Pinpoint the cell where the given text exists, returning its [x, y] midpoint coordinate. 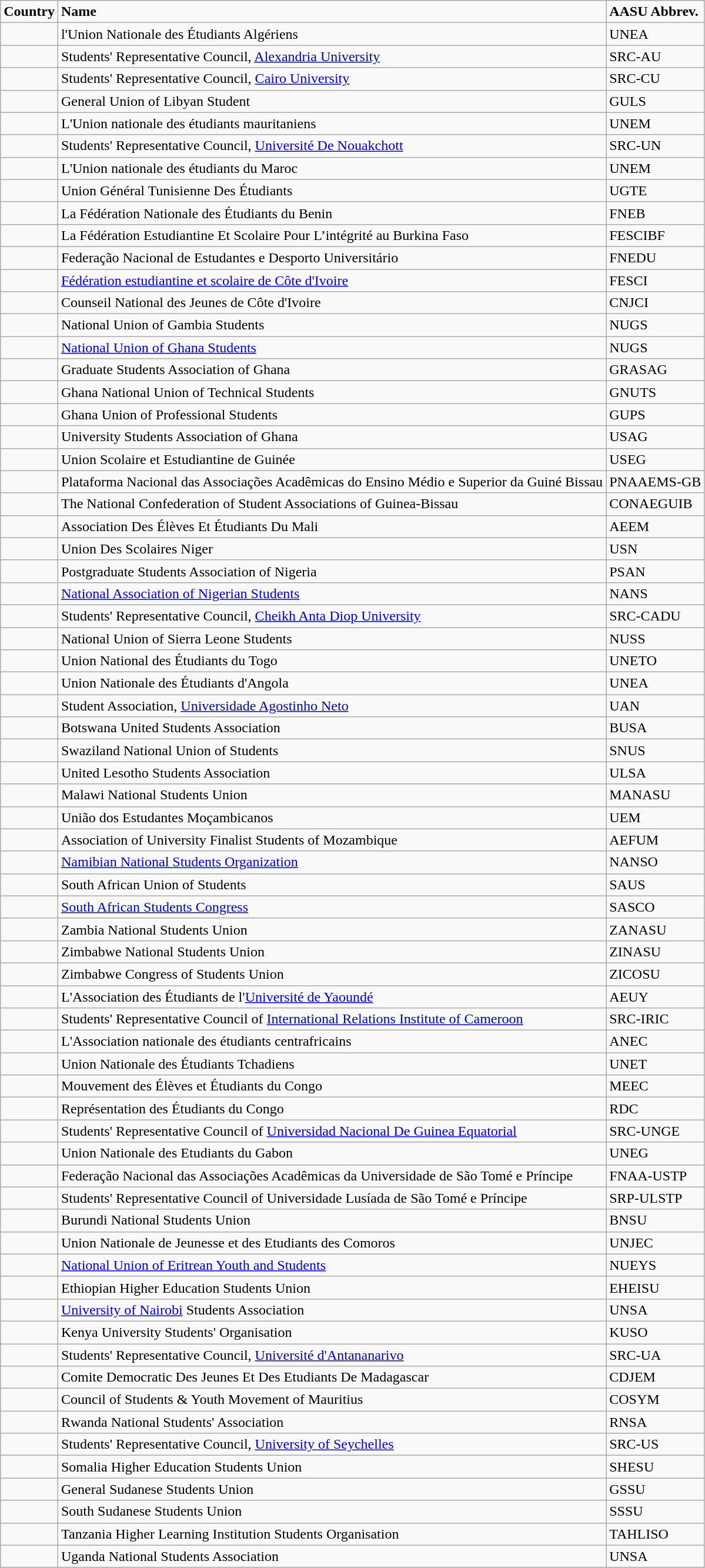
SRC-AU [655, 56]
USN [655, 549]
Federação Nacional das Associações Acadêmicas da Universidade de São Tomé e Príncipe [332, 1176]
L'Association nationale des étudiants centrafricains [332, 1042]
Comite Democratic Des Jeunes Et Des Etudiants De Madagascar [332, 1377]
UNETO [655, 661]
FNAA-USTP [655, 1176]
Somalia Higher Education Students Union [332, 1467]
TAHLISO [655, 1534]
FNEDU [655, 258]
Counseil National des Jeunes de Côte d'Ivoire [332, 303]
Federação Nacional de Estudantes e Desporto Universitário [332, 258]
SSSU [655, 1512]
SRP-ULSTP [655, 1198]
GSSU [655, 1489]
BNSU [655, 1220]
RNSA [655, 1422]
La Fédération Estudiantine Et Scolaire Pour L’intégrité au Burkina Faso [332, 235]
Rwanda National Students' Association [332, 1422]
L'Union nationale des étudiants du Maroc [332, 168]
Students' Representative Council, University of Seychelles [332, 1444]
NANS [655, 593]
SHESU [655, 1467]
Union Nationale des Etudiants du Gabon [332, 1153]
The National Confederation of Student Associations of Guinea-Bissau [332, 504]
L'Union nationale des étudiants mauritaniens [332, 124]
Name [332, 12]
University of Nairobi Students Association [332, 1310]
FESCIBF [655, 235]
Swaziland National Union of Students [332, 750]
Student Association, Universidade Agostinho Neto [332, 706]
Union Des Scolaires Niger [332, 549]
Tanzania Higher Learning Institution Students Organisation [332, 1534]
Union Nationale des Étudiants d'Angola [332, 683]
National Union of Eritrean Youth and Students [332, 1265]
Burundi National Students Union [332, 1220]
UNEG [655, 1153]
SRC-CADU [655, 616]
Students' Representative Council, Cairo University [332, 79]
AASU Abbrev. [655, 12]
SRC-US [655, 1444]
UGTE [655, 191]
Students' Representative Council of International Relations Institute of Cameroon [332, 1019]
National Union of Sierra Leone Students [332, 638]
União dos Estudantes Moçambicanos [332, 818]
SASCO [655, 907]
University Students Association of Ghana [332, 437]
USAG [655, 437]
Students' Representative Council, Université d'Antananarivo [332, 1355]
ANEC [655, 1042]
BUSA [655, 728]
COSYM [655, 1400]
Postgraduate Students Association of Nigeria [332, 571]
General Union of Libyan Student [332, 101]
PNAAEMS-GB [655, 482]
NANSO [655, 862]
SRC-UA [655, 1355]
Association of University Finalist Students of Mozambique [332, 840]
Association Des Élèves Et Étudiants Du Mali [332, 526]
UNJEC [655, 1243]
SRC-UNGE [655, 1131]
FNEB [655, 213]
UNET [655, 1064]
EHEISU [655, 1287]
AEUY [655, 997]
USEG [655, 459]
Union Nationale de Jeunesse et des Etudiants des Comoros [332, 1243]
Country [29, 12]
NUEYS [655, 1265]
Ghana National Union of Technical Students [332, 392]
Zambia National Students Union [332, 929]
Graduate Students Association of Ghana [332, 370]
ZANASU [655, 929]
CDJEM [655, 1377]
Zimbabwe National Students Union [332, 952]
Students' Representative Council, Alexandria University [332, 56]
AEFUM [655, 840]
Ethiopian Higher Education Students Union [332, 1287]
Uganda National Students Association [332, 1556]
SRC-CU [655, 79]
General Sudanese Students Union [332, 1489]
FESCI [655, 281]
PSAN [655, 571]
GULS [655, 101]
Union Scolaire et Estudiantine de Guinée [332, 459]
KUSO [655, 1332]
MANASU [655, 795]
GRASAG [655, 370]
ZINASU [655, 952]
Mouvement des Élèves et Étudiants du Congo [332, 1086]
Union National des Étudiants du Togo [332, 661]
NUSS [655, 638]
SRC-UN [655, 146]
National Union of Gambia Students [332, 325]
Ghana Union of Professional Students [332, 415]
Botswana United Students Association [332, 728]
ZICOSU [655, 974]
Council of Students & Youth Movement of Mauritius [332, 1400]
Malawi National Students Union [332, 795]
AEEM [655, 526]
Union Nationale des Étudiants Tchadiens [332, 1064]
SAUS [655, 885]
La Fédération Nationale des Étudiants du Benin [332, 213]
United Lesotho Students Association [332, 773]
CNJCI [655, 303]
Plataforma Nacional das Associações Acadêmicas do Ensino Médio e Superior da Guiné Bissau [332, 482]
SNUS [655, 750]
GUPS [655, 415]
South African Students Congress [332, 907]
National Association of Nigerian Students [332, 593]
RDC [655, 1109]
ULSA [655, 773]
CONAEGUIB [655, 504]
GNUTS [655, 392]
Union Général Tunisienne Des Étudiants [332, 191]
Namibian National Students Organization [332, 862]
L'Association des Étudiants de l'Université de Yaoundé [332, 997]
South African Union of Students [332, 885]
Kenya University Students' Organisation [332, 1332]
UAN [655, 706]
Students' Representative Council of Universidad Nacional De Guinea Equatorial [332, 1131]
l'Union Nationale des Étudiants Algériens [332, 34]
Students' Representative Council, Université De Nouakchott [332, 146]
Représentation des Étudiants du Congo [332, 1109]
UEM [655, 818]
Students' Representative Council of Universidade Lusíada de São Tomé e Príncipe [332, 1198]
National Union of Ghana Students [332, 348]
MEEC [655, 1086]
South Sudanese Students Union [332, 1512]
Fédération estudiantine et scolaire de Côte d'Ivoire [332, 281]
Zimbabwe Congress of Students Union [332, 974]
Students' Representative Council, Cheikh Anta Diop University [332, 616]
SRC-IRIC [655, 1019]
